Scan for the cell matching the given text and deliver its [x, y] coordinate at center. 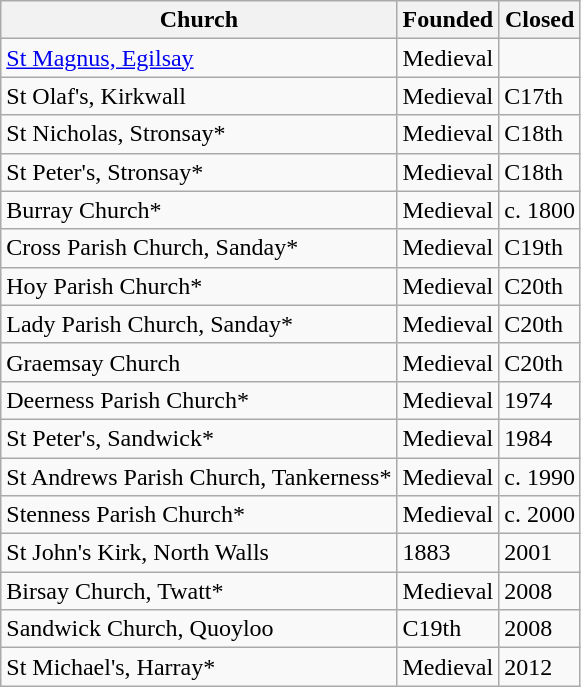
Burray Church* [199, 210]
c. 1990 [540, 477]
Birsay Church, Twatt* [199, 591]
Cross Parish Church, Sanday* [199, 248]
St Michael's, Harray* [199, 667]
Founded [448, 20]
St John's Kirk, North Walls [199, 553]
Church [199, 20]
c. 2000 [540, 515]
2001 [540, 553]
2012 [540, 667]
c. 1800 [540, 210]
Lady Parish Church, Sanday* [199, 324]
1984 [540, 438]
Stenness Parish Church* [199, 515]
St Peter's, Sandwick* [199, 438]
St Magnus, Egilsay [199, 58]
St Andrews Parish Church, Tankerness* [199, 477]
1883 [448, 553]
Hoy Parish Church* [199, 286]
Deerness Parish Church* [199, 400]
St Nicholas, Stronsay* [199, 134]
Sandwick Church, Quoyloo [199, 629]
C17th [540, 96]
Closed [540, 20]
St Peter's, Stronsay* [199, 172]
1974 [540, 400]
St Olaf's, Kirkwall [199, 96]
Graemsay Church [199, 362]
